Search for the cell housing the specified text and yield its [X, Y] center coordinate. 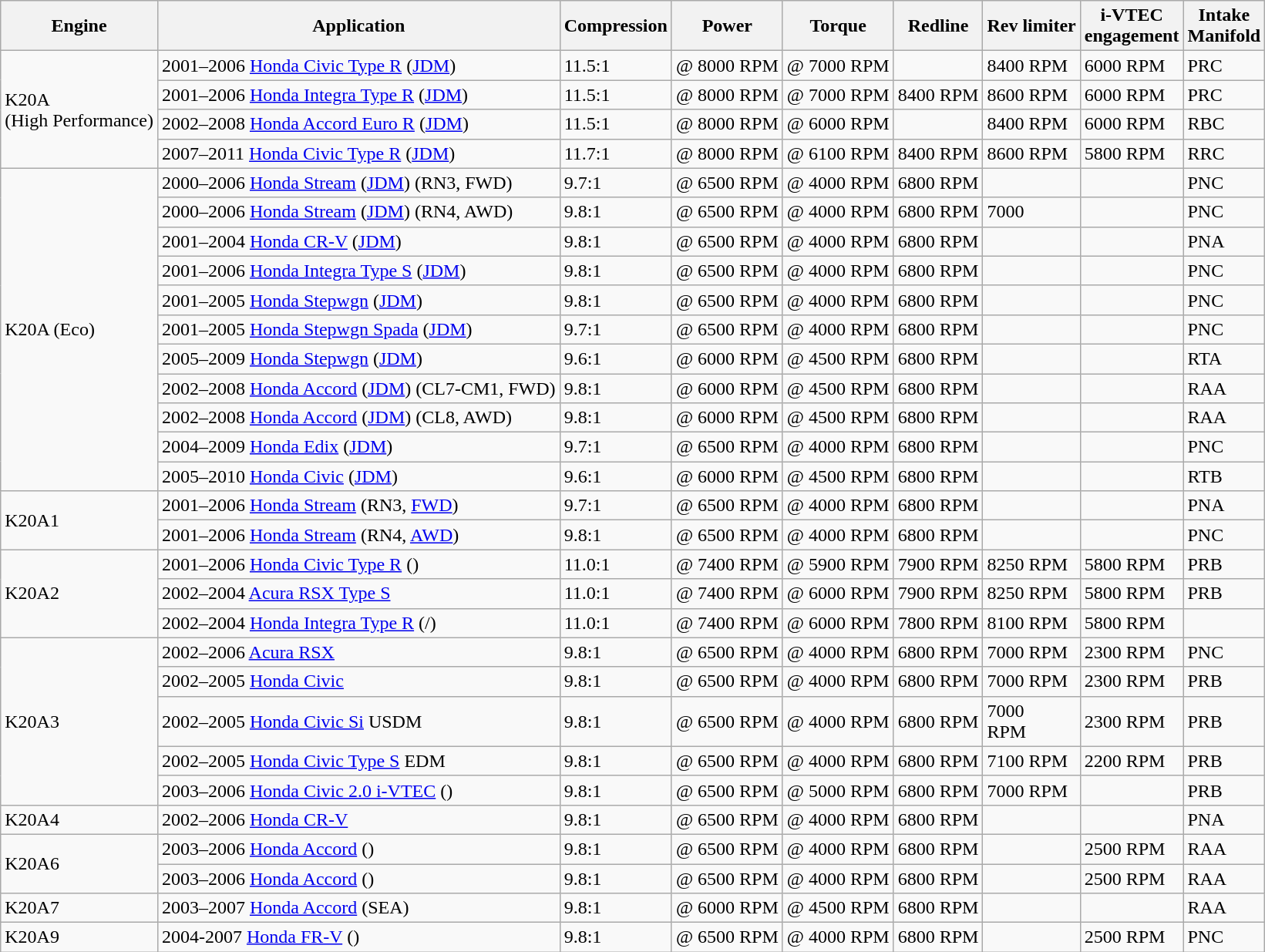
2001–2006 Honda Stream (RN4, AWD) [358, 535]
RBC [1224, 124]
7800 RPM [938, 623]
2200 RPM [1132, 761]
2003–2007 Honda Accord (SEA) [358, 908]
i-VTECengagement [1132, 26]
Compression [615, 26]
2004–2009 Honda Edix (JDM) [358, 447]
2002–2005 Honda Civic Si USDM [358, 722]
2002–2006 Honda CR-V [358, 819]
2002–2008 Honda Accord (JDM) (CL8, AWD) [358, 418]
@ 6100 RPM [838, 153]
2004-2007 Honda FR-V () [358, 937]
K20A(High Performance) [79, 109]
2002–2008 Honda Accord Euro R (JDM) [358, 124]
@ 5000 RPM [838, 790]
2000–2006 Honda Stream (JDM) (RN4, AWD) [358, 212]
K20A1 [79, 520]
2001–2006 Honda Civic Type R () [358, 564]
Engine [79, 26]
K20A6 [79, 863]
2002–2008 Honda Accord (JDM) (CL7-CM1, FWD) [358, 388]
K20A2 [79, 594]
8100 RPM [1031, 623]
2001–2004 Honda CR-V (JDM) [358, 241]
2000–2006 Honda Stream (JDM) (RN3, FWD) [358, 183]
K20A (Eco) [79, 330]
7000 [1031, 212]
2001–2006 Honda Integra Type S (JDM) [358, 271]
@ 5900 RPM [838, 564]
2002–2004 Honda Integra Type R (/) [358, 623]
2001–2006 Honda Integra Type R (JDM) [358, 95]
Power [727, 26]
K20A3 [79, 722]
RRC [1224, 153]
2005–2009 Honda Stepwgn (JDM) [358, 358]
Rev limiter [1031, 26]
2002–2004 Acura RSX Type S [358, 594]
2001–2005 Honda Stepwgn (JDM) [358, 300]
Redline [938, 26]
IntakeManifold [1224, 26]
2002–2005 Honda Civic [358, 681]
7000RPM [1031, 722]
2002–2005 Honda Civic Type S EDM [358, 761]
Application [358, 26]
2001–2006 Honda Stream (RN3, FWD) [358, 506]
K20A9 [79, 937]
2001–2005 Honda Stepwgn Spada (JDM) [358, 329]
2003–2006 Honda Civic 2.0 i-VTEC () [358, 790]
2002–2006 Acura RSX [358, 652]
RTA [1224, 358]
2005–2010 Honda Civic (JDM) [358, 476]
Torque [838, 26]
RTB [1224, 476]
2001–2006 Honda Civic Type R (JDM) [358, 66]
K20A4 [79, 819]
2007–2011 Honda Civic Type R (JDM) [358, 153]
7100 RPM [1031, 761]
11.7:1 [615, 153]
K20A7 [79, 908]
